Locate the cell with the specified text and output its (X, Y) center coordinate. 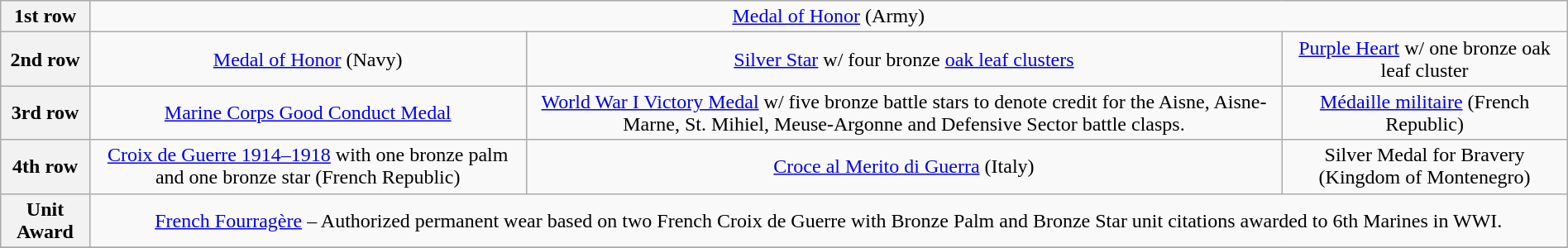
Unit Award (45, 220)
Medal of Honor (Army) (829, 17)
4th row (45, 167)
3rd row (45, 112)
1st row (45, 17)
2nd row (45, 60)
Silver Star w/ four bronze oak leaf clusters (904, 60)
Silver Medal for Bravery (Kingdom of Montenegro) (1424, 167)
Medal of Honor (Navy) (308, 60)
Médaille militaire (French Republic) (1424, 112)
Croce al Merito di Guerra (Italy) (904, 167)
Croix de Guerre 1914–1918 with one bronze palm and one bronze star (French Republic) (308, 167)
Purple Heart w/ one bronze oak leaf cluster (1424, 60)
Marine Corps Good Conduct Medal (308, 112)
